Pinpoint the cell where the given text exists, returning its [X, Y] midpoint coordinate. 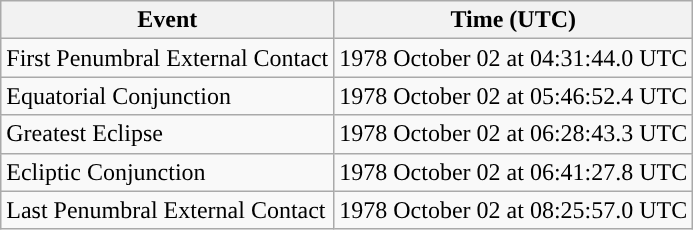
Ecliptic Conjunction [168, 172]
1978 October 02 at 06:28:43.3 UTC [514, 134]
Last Penumbral External Contact [168, 210]
1978 October 02 at 04:31:44.0 UTC [514, 58]
Greatest Eclipse [168, 134]
First Penumbral External Contact [168, 58]
1978 October 02 at 06:41:27.8 UTC [514, 172]
Time (UTC) [514, 20]
1978 October 02 at 08:25:57.0 UTC [514, 210]
Event [168, 20]
Equatorial Conjunction [168, 96]
1978 October 02 at 05:46:52.4 UTC [514, 96]
